Return the (x, y) coordinate for the center point of the cell that contains the specified text.  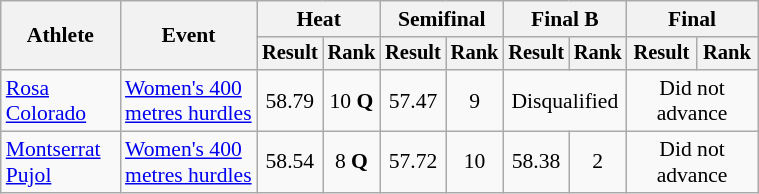
Disqualified (564, 100)
Rosa Colorado (60, 100)
9 (475, 100)
Final B (564, 19)
Athlete (60, 36)
8 Q (352, 162)
58.79 (290, 100)
58.54 (290, 162)
10 (475, 162)
Montserrat Pujol (60, 162)
57.72 (413, 162)
Event (188, 36)
Final (692, 19)
Semifinal (442, 19)
10 Q (352, 100)
Heat (318, 19)
57.47 (413, 100)
2 (598, 162)
58.38 (536, 162)
